For the text-containing cell, return its midpoint in (X, Y) coordinate format. 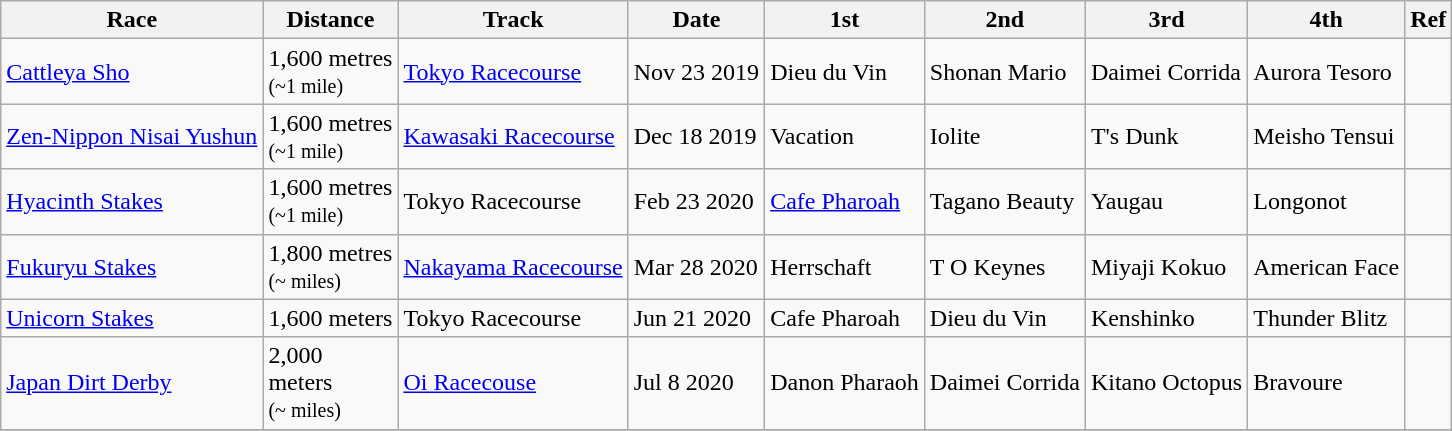
2nd (1004, 20)
Bravoure (1326, 383)
Jun 21 2020 (696, 318)
American Face (1326, 266)
Kitano Octopus (1166, 383)
Mar 28 2020 (696, 266)
Jul 8 2020 (696, 383)
Fukuryu Stakes (132, 266)
Zen-Nippon Nisai Yushun (132, 136)
Longonot (1326, 202)
Dec 18 2019 (696, 136)
Danon Pharaoh (845, 383)
Kenshinko (1166, 318)
Distance (330, 20)
Ref (1428, 20)
Aurora Tesoro (1326, 72)
1,800 metres(~ miles) (330, 266)
1,600 meters (330, 318)
Nakayama Racecourse (513, 266)
Cattleya Sho (132, 72)
2,000meters(~ miles) (330, 383)
Herrschaft (845, 266)
Date (696, 20)
Tagano Beauty (1004, 202)
Iolite (1004, 136)
T O Keynes (1004, 266)
Race (132, 20)
T's Dunk (1166, 136)
Thunder Blitz (1326, 318)
1st (845, 20)
Nov 23 2019 (696, 72)
Feb 23 2020 (696, 202)
Miyaji Kokuo (1166, 266)
Track (513, 20)
Hyacinth Stakes (132, 202)
Meisho Tensui (1326, 136)
3rd (1166, 20)
Japan Dirt Derby (132, 383)
Vacation (845, 136)
Oi Racecouse (513, 383)
4th (1326, 20)
Unicorn Stakes (132, 318)
Shonan Mario (1004, 72)
Yaugau (1166, 202)
Kawasaki Racecourse (513, 136)
